Locate the cell with the specified text and output its [x, y] center coordinate. 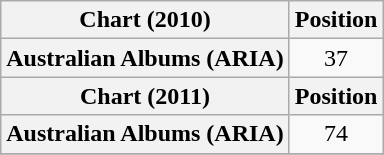
37 [336, 58]
74 [336, 134]
Chart (2010) [145, 20]
Chart (2011) [145, 96]
